Provide the (x, y) coordinate of the cell's center where the given text is located.  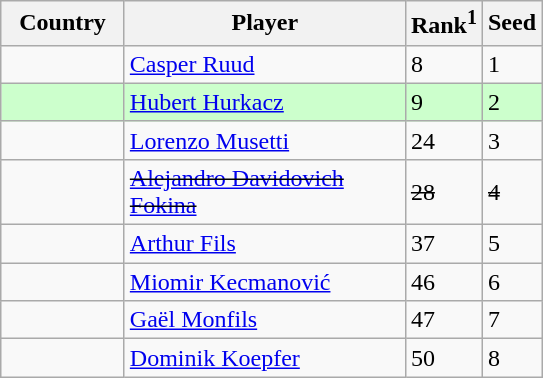
46 (444, 282)
7 (512, 320)
Gaël Monfils (264, 320)
1 (512, 64)
50 (444, 358)
Hubert Hurkacz (264, 102)
Seed (512, 24)
Alejandro Davidovich Fokina (264, 192)
Rank1 (444, 24)
6 (512, 282)
9 (444, 102)
37 (444, 244)
Lorenzo Musetti (264, 140)
Player (264, 24)
Dominik Koepfer (264, 358)
24 (444, 140)
3 (512, 140)
5 (512, 244)
47 (444, 320)
Country (63, 24)
2 (512, 102)
28 (444, 192)
Arthur Fils (264, 244)
Casper Ruud (264, 64)
4 (512, 192)
Miomir Kecmanović (264, 282)
